Find where the given text appears and provide that cell's center as (x, y) coordinate. 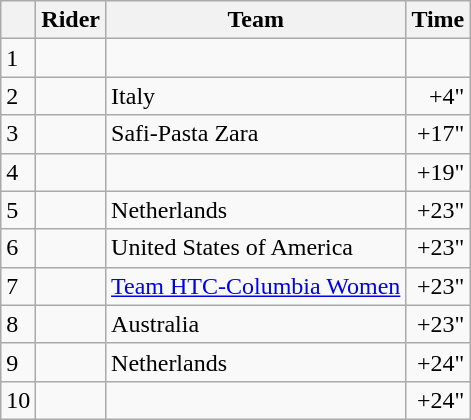
Time (438, 20)
Team (256, 20)
Rider (71, 20)
6 (18, 248)
Italy (256, 96)
7 (18, 286)
Australia (256, 324)
+4" (438, 96)
9 (18, 362)
5 (18, 210)
+17" (438, 134)
2 (18, 96)
Team HTC-Columbia Women (256, 286)
4 (18, 172)
Safi-Pasta Zara (256, 134)
10 (18, 400)
1 (18, 58)
3 (18, 134)
8 (18, 324)
United States of America (256, 248)
+19" (438, 172)
